Identify which cell holds the provided text, then report its (x, y) central coordinate. 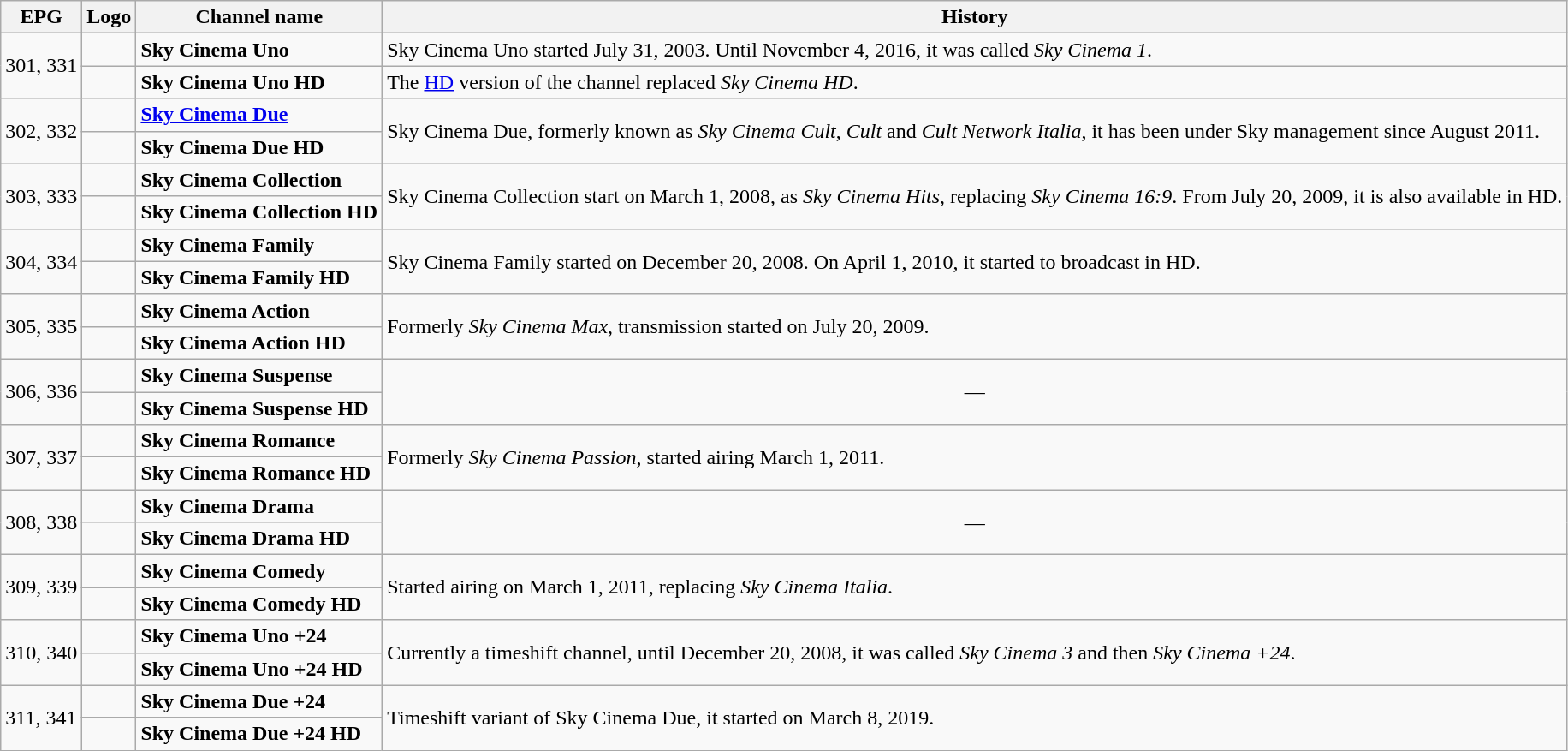
301, 331 (41, 66)
EPG (41, 17)
Sky Cinema Uno HD (259, 82)
Formerly Sky Cinema Max, transmission started on July 20, 2009. (975, 326)
Logo (110, 17)
Channel name (259, 17)
Sky Cinema Romance (259, 441)
The HD version of the channel replaced Sky Cinema HD. (975, 82)
Sky Cinema Family HD (259, 277)
Timeshift variant of Sky Cinema Due, it started on March 8, 2019. (975, 718)
Sky Cinema Uno (259, 50)
311, 341 (41, 718)
Started airing on March 1, 2011, replacing Sky Cinema Italia. (975, 587)
Formerly Sky Cinema Passion, started airing March 1, 2011. (975, 457)
Sky Cinema Family started on December 20, 2008. On April 1, 2010, it started to broadcast in HD. (975, 261)
Sky Cinema Romance HD (259, 474)
Sky Cinema Uno +24 (259, 636)
Sky Cinema Collection HD (259, 212)
Sky Cinema Suspense (259, 375)
308, 338 (41, 522)
Sky Cinema Family (259, 245)
Sky Cinema Due, formerly known as Sky Cinema Cult, Cult and Cult Network Italia, it has been under Sky management since August 2011. (975, 131)
Sky Cinema Due (259, 115)
Sky Cinema Action (259, 310)
Sky Cinema Action HD (259, 343)
Sky Cinema Comedy HD (259, 604)
307, 337 (41, 457)
Sky Cinema Suspense HD (259, 408)
History (975, 17)
Sky Cinema Comedy (259, 571)
305, 335 (41, 326)
Sky Cinema Collection start on March 1, 2008, as Sky Cinema Hits, replacing Sky Cinema 16:9. From July 20, 2009, it is also available in HD. (975, 196)
Sky Cinema Collection (259, 180)
309, 339 (41, 587)
Sky Cinema Uno +24 HD (259, 669)
310, 340 (41, 653)
Currently a timeshift channel, until December 20, 2008, it was called Sky Cinema 3 and then Sky Cinema +24. (975, 653)
Sky Cinema Drama (259, 506)
Sky Cinema Due +24 (259, 701)
Sky Cinema Due HD (259, 147)
306, 336 (41, 391)
Sky Cinema Drama HD (259, 539)
303, 333 (41, 196)
Sky Cinema Uno started July 31, 2003. Until November 4, 2016, it was called Sky Cinema 1. (975, 50)
Sky Cinema Due +24 HD (259, 734)
302, 332 (41, 131)
304, 334 (41, 261)
